From the cell containing the given text, extract its center point as (X, Y) coordinate. 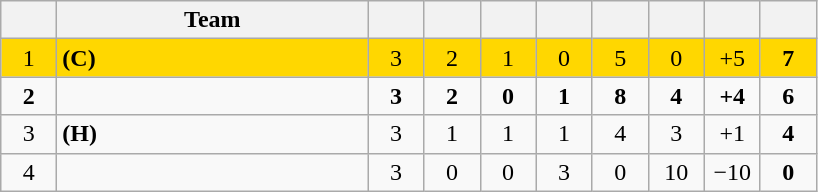
−10 (732, 172)
+4 (732, 96)
(H) (212, 134)
(C) (212, 58)
Team (212, 20)
+1 (732, 134)
8 (620, 96)
+5 (732, 58)
7 (788, 58)
5 (620, 58)
6 (788, 96)
10 (676, 172)
